Detect which cell encompasses the target text, then output its (x, y) center coordinate. 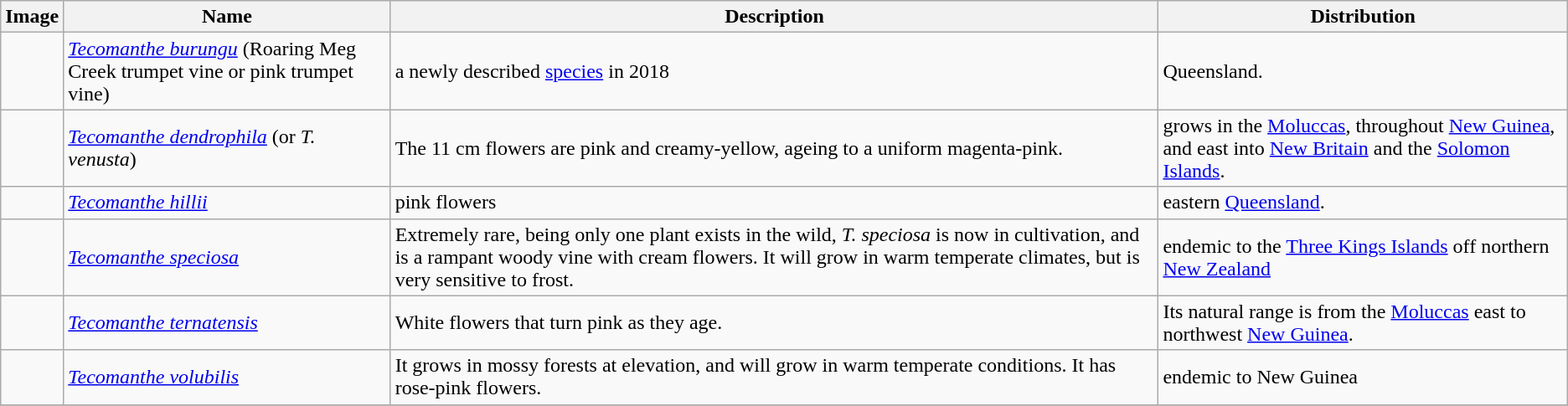
Tecomanthe volubilis (227, 377)
endemic to the Three Kings Islands off northern New Zealand (1363, 257)
a newly described species in 2018 (774, 71)
Tecomanthe burungu (Roaring Meg Creek trumpet vine or pink trumpet vine) (227, 71)
Tecomanthe speciosa (227, 257)
Description (774, 17)
endemic to New Guinea (1363, 377)
Tecomanthe hillii (227, 203)
eastern Queensland. (1363, 203)
Image (32, 17)
Tecomanthe dendrophila (or T. venusta) (227, 148)
The 11 cm flowers are pink and creamy-yellow, ageing to a uniform magenta-pink. (774, 148)
It grows in mossy forests at elevation, and will grow in warm temperate conditions. It has rose-pink flowers. (774, 377)
pink flowers (774, 203)
White flowers that turn pink as they age. (774, 323)
Distribution (1363, 17)
grows in the Moluccas, throughout New Guinea, and east into New Britain and the Solomon Islands. (1363, 148)
Queensland. (1363, 71)
Tecomanthe ternatensis (227, 323)
Name (227, 17)
Its natural range is from the Moluccas east to northwest New Guinea. (1363, 323)
